From the cell containing the given text, extract its center point as [X, Y] coordinate. 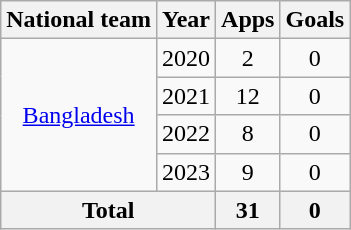
2020 [186, 58]
2 [248, 58]
Bangladesh [79, 115]
Year [186, 20]
Goals [315, 20]
31 [248, 210]
8 [248, 134]
Apps [248, 20]
Total [108, 210]
National team [79, 20]
2023 [186, 172]
2022 [186, 134]
9 [248, 172]
2021 [186, 96]
12 [248, 96]
